Capture the cell that displays the provided text and extract its (X, Y) central coordinate. 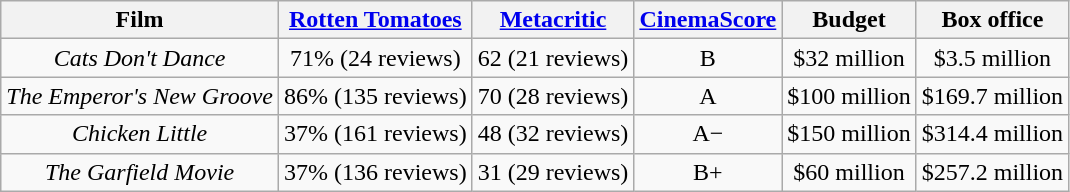
$314.4 million (992, 134)
$169.7 million (992, 96)
Budget (849, 20)
B+ (708, 172)
86% (135 reviews) (375, 96)
Metacritic (553, 20)
37% (161 reviews) (375, 134)
$100 million (849, 96)
$257.2 million (992, 172)
31 (29 reviews) (553, 172)
62 (21 reviews) (553, 58)
CinemaScore (708, 20)
Box office (992, 20)
$60 million (849, 172)
The Emperor's New Groove (140, 96)
A− (708, 134)
Cats Don't Dance (140, 58)
B (708, 58)
37% (136 reviews) (375, 172)
Film (140, 20)
$32 million (849, 58)
$150 million (849, 134)
Rotten Tomatoes (375, 20)
71% (24 reviews) (375, 58)
$3.5 million (992, 58)
A (708, 96)
48 (32 reviews) (553, 134)
Chicken Little (140, 134)
70 (28 reviews) (553, 96)
The Garfield Movie (140, 172)
